From the cell containing the given text, extract its center point as (X, Y) coordinate. 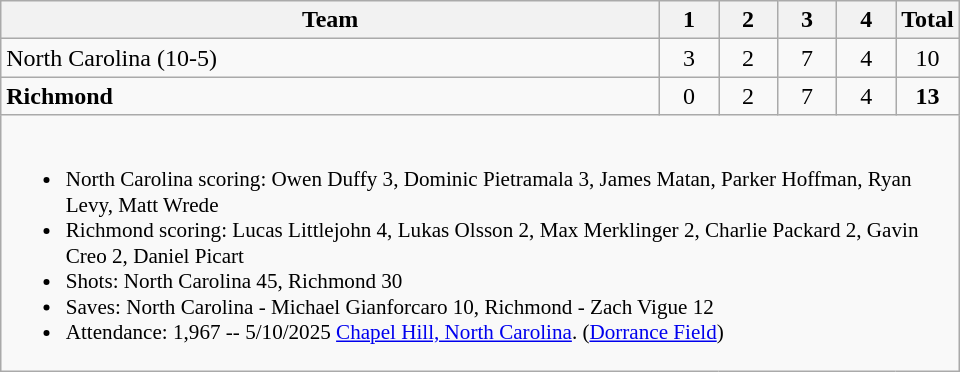
Total (928, 20)
Team (330, 20)
10 (928, 58)
North Carolina (10-5) (330, 58)
Richmond (330, 96)
1 (688, 20)
0 (688, 96)
13 (928, 96)
